Search for the cell housing the specified text and yield its [x, y] center coordinate. 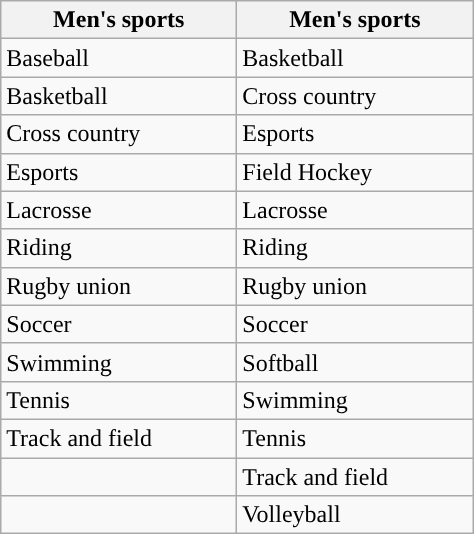
Field Hockey [355, 172]
Softball [355, 362]
Baseball [119, 58]
Volleyball [355, 515]
